Detect which cell encompasses the target text, then output its (x, y) center coordinate. 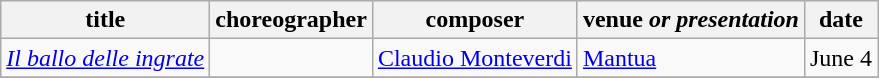
composer (474, 20)
date (840, 20)
Il ballo delle ingrate (106, 58)
venue or presentation (690, 20)
Mantua (690, 58)
title (106, 20)
Claudio Monteverdi (474, 58)
choreographer (292, 20)
June 4 (840, 58)
